Extract the [X, Y] coordinate from the center of the cell holding the provided text.  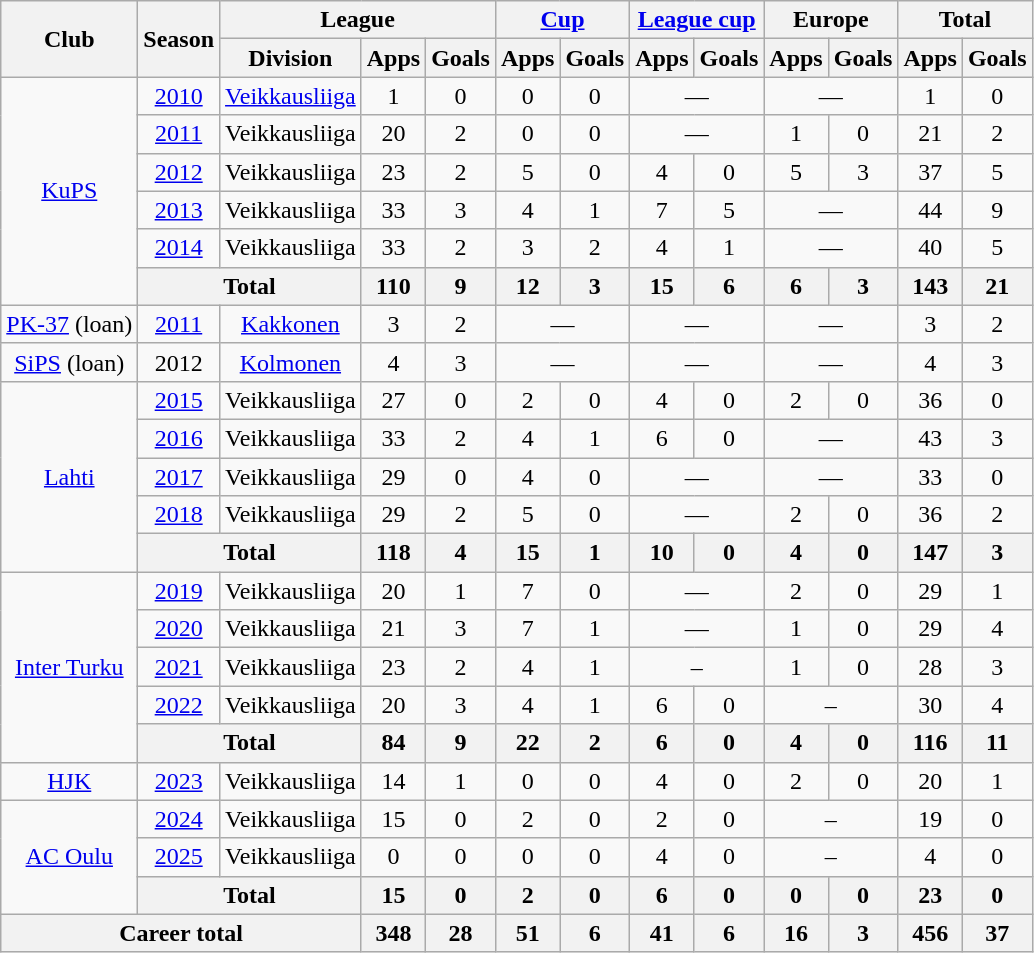
Season [179, 39]
43 [930, 438]
14 [393, 781]
Lahti [70, 476]
2021 [179, 667]
KuPS [70, 191]
456 [930, 933]
2015 [179, 400]
2020 [179, 629]
League [358, 20]
Inter Turku [70, 667]
11 [997, 743]
2010 [179, 96]
348 [393, 933]
League cup [697, 20]
2024 [179, 819]
84 [393, 743]
30 [930, 705]
AC Oulu [70, 857]
22 [527, 743]
SiPS (loan) [70, 362]
Career total [181, 933]
PK-37 (loan) [70, 324]
41 [662, 933]
Cup [562, 20]
19 [930, 819]
2018 [179, 515]
2019 [179, 591]
2017 [179, 477]
10 [662, 553]
Europe [831, 20]
Division [291, 58]
2013 [179, 210]
16 [796, 933]
Club [70, 39]
12 [527, 286]
44 [930, 210]
51 [527, 933]
27 [393, 400]
118 [393, 553]
40 [930, 248]
147 [930, 553]
2014 [179, 248]
2016 [179, 438]
2023 [179, 781]
2025 [179, 857]
2022 [179, 705]
110 [393, 286]
Kolmonen [291, 362]
HJK [70, 781]
Kakkonen [291, 324]
143 [930, 286]
116 [930, 743]
